Extract the [X, Y] coordinate from the center of the cell holding the provided text.  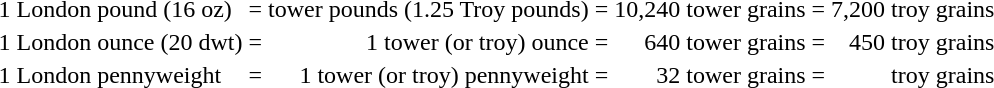
640 tower grains [710, 42]
1 tower (or troy) ounce [429, 42]
